Capture the cell that displays the provided text and extract its (X, Y) central coordinate. 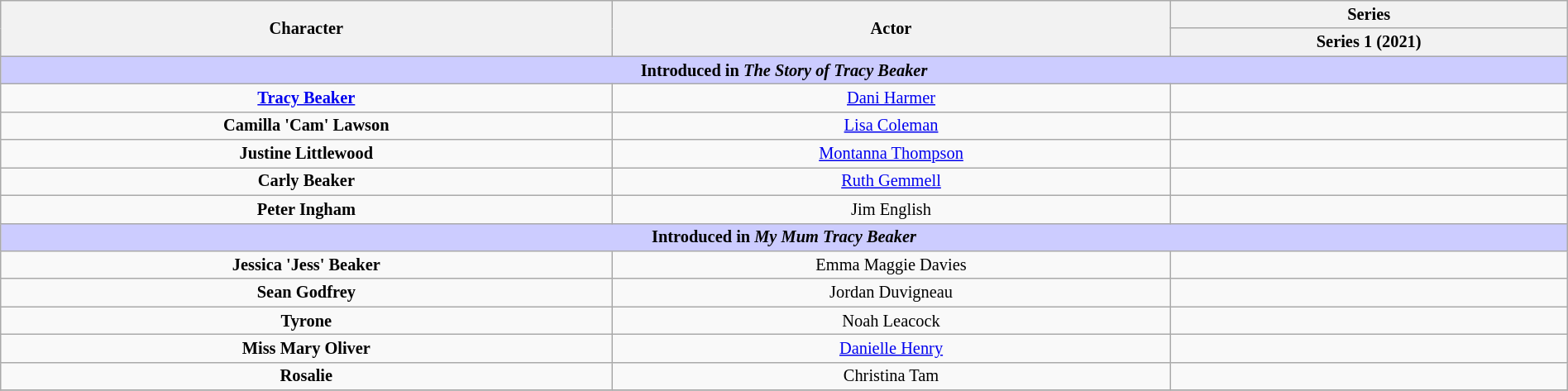
Christina Tam (892, 376)
Sean Godfrey (306, 293)
Dani Harmer (892, 98)
Character (306, 28)
Ruth Gemmell (892, 181)
Montanna Thompson (892, 154)
Introduced in My Mum Tracy Beaker (784, 237)
Jessica 'Jess' Beaker (306, 265)
Introduced in The Story of Tracy Beaker (784, 70)
Tyrone (306, 321)
Lisa Coleman (892, 126)
Noah Leacock (892, 321)
Danielle Henry (892, 348)
Peter Ingham (306, 209)
Actor (892, 28)
Rosalie (306, 376)
Series 1 (2021) (1369, 42)
Series (1369, 14)
Jordan Duvigneau (892, 293)
Justine Littlewood (306, 154)
Miss Mary Oliver (306, 348)
Carly Beaker (306, 181)
Tracy Beaker (306, 98)
Camilla 'Cam' Lawson (306, 126)
Jim English (892, 209)
Emma Maggie Davies (892, 265)
